From the cell containing the given text, extract its center point as [x, y] coordinate. 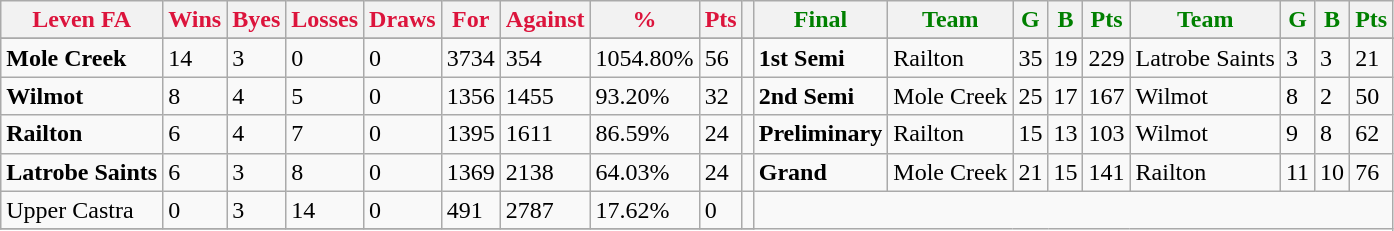
11 [1297, 172]
25 [1030, 96]
86.59% [644, 134]
Wins [195, 20]
50 [1372, 96]
1356 [470, 96]
32 [720, 96]
1st Semi [820, 58]
35 [1030, 58]
Against [545, 20]
% [644, 20]
Final [820, 20]
141 [1106, 172]
2138 [545, 172]
62 [1372, 134]
17.62% [644, 210]
491 [470, 210]
1369 [470, 172]
17 [1066, 96]
1611 [545, 134]
3734 [470, 58]
19 [1066, 58]
1455 [545, 96]
Preliminary [820, 134]
93.20% [644, 96]
64.03% [644, 172]
Byes [256, 20]
7 [325, 134]
9 [1297, 134]
2nd Semi [820, 96]
2787 [545, 210]
10 [1332, 172]
76 [1372, 172]
Losses [325, 20]
Grand [820, 172]
2 [1332, 96]
167 [1106, 96]
1054.80% [644, 58]
13 [1066, 134]
Upper Castra [82, 210]
Draws [403, 20]
1395 [470, 134]
For [470, 20]
103 [1106, 134]
229 [1106, 58]
56 [720, 58]
354 [545, 58]
Leven FA [82, 20]
5 [325, 96]
